Find where the given text appears and provide that cell's center as (X, Y) coordinate. 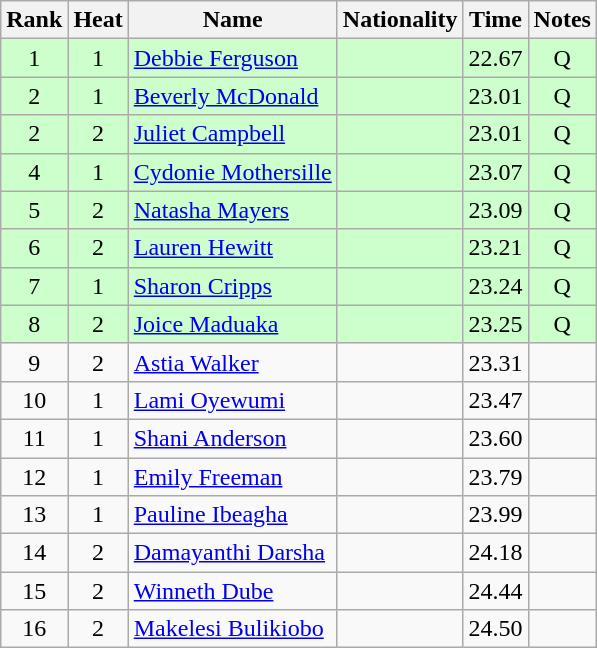
Rank (34, 20)
Name (232, 20)
23.25 (496, 324)
Winneth Dube (232, 591)
11 (34, 438)
Makelesi Bulikiobo (232, 629)
8 (34, 324)
Time (496, 20)
23.24 (496, 286)
Emily Freeman (232, 477)
Lami Oyewumi (232, 400)
12 (34, 477)
24.18 (496, 553)
15 (34, 591)
Shani Anderson (232, 438)
23.21 (496, 248)
23.60 (496, 438)
Natasha Mayers (232, 210)
Notes (562, 20)
Joice Maduaka (232, 324)
Nationality (400, 20)
Damayanthi Darsha (232, 553)
Astia Walker (232, 362)
Sharon Cripps (232, 286)
23.99 (496, 515)
16 (34, 629)
Beverly McDonald (232, 96)
24.50 (496, 629)
14 (34, 553)
Pauline Ibeagha (232, 515)
13 (34, 515)
22.67 (496, 58)
5 (34, 210)
Lauren Hewitt (232, 248)
Heat (98, 20)
23.09 (496, 210)
23.47 (496, 400)
24.44 (496, 591)
9 (34, 362)
7 (34, 286)
23.31 (496, 362)
23.79 (496, 477)
Cydonie Mothersille (232, 172)
10 (34, 400)
Juliet Campbell (232, 134)
Debbie Ferguson (232, 58)
23.07 (496, 172)
4 (34, 172)
6 (34, 248)
